Return the (X, Y) coordinate for the center point of the cell that contains the specified text.  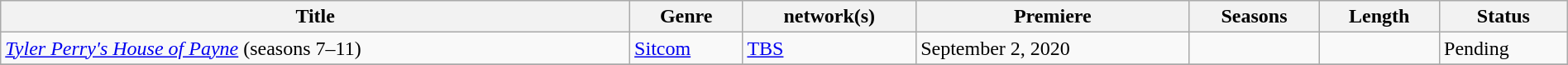
Sitcom (686, 48)
Status (1503, 17)
network(s) (829, 17)
Pending (1503, 48)
Premiere (1053, 17)
Genre (686, 17)
Tyler Perry's House of Payne (seasons 7–11) (316, 48)
TBS (829, 48)
Length (1379, 17)
Seasons (1254, 17)
September 2, 2020 (1053, 48)
Title (316, 17)
